Provide the [x, y] coordinate of the cell's center where the given text is located.  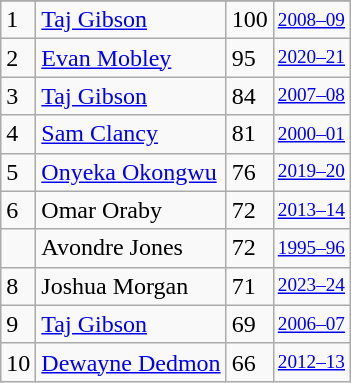
2008–09 [311, 20]
2013–14 [311, 210]
2012–13 [311, 362]
2006–07 [311, 324]
81 [250, 134]
100 [250, 20]
84 [250, 96]
Dewayne Dedmon [131, 362]
2000–01 [311, 134]
10 [18, 362]
2020–21 [311, 58]
2023–24 [311, 286]
8 [18, 286]
6 [18, 210]
1 [18, 20]
76 [250, 172]
69 [250, 324]
Avondre Jones [131, 248]
Joshua Morgan [131, 286]
95 [250, 58]
Onyeka Okongwu [131, 172]
2019–20 [311, 172]
71 [250, 286]
2007–08 [311, 96]
4 [18, 134]
9 [18, 324]
2 [18, 58]
Evan Mobley [131, 58]
3 [18, 96]
Sam Clancy [131, 134]
5 [18, 172]
66 [250, 362]
1995–96 [311, 248]
Omar Oraby [131, 210]
